Return (X, Y) of the center of cell containing provided text 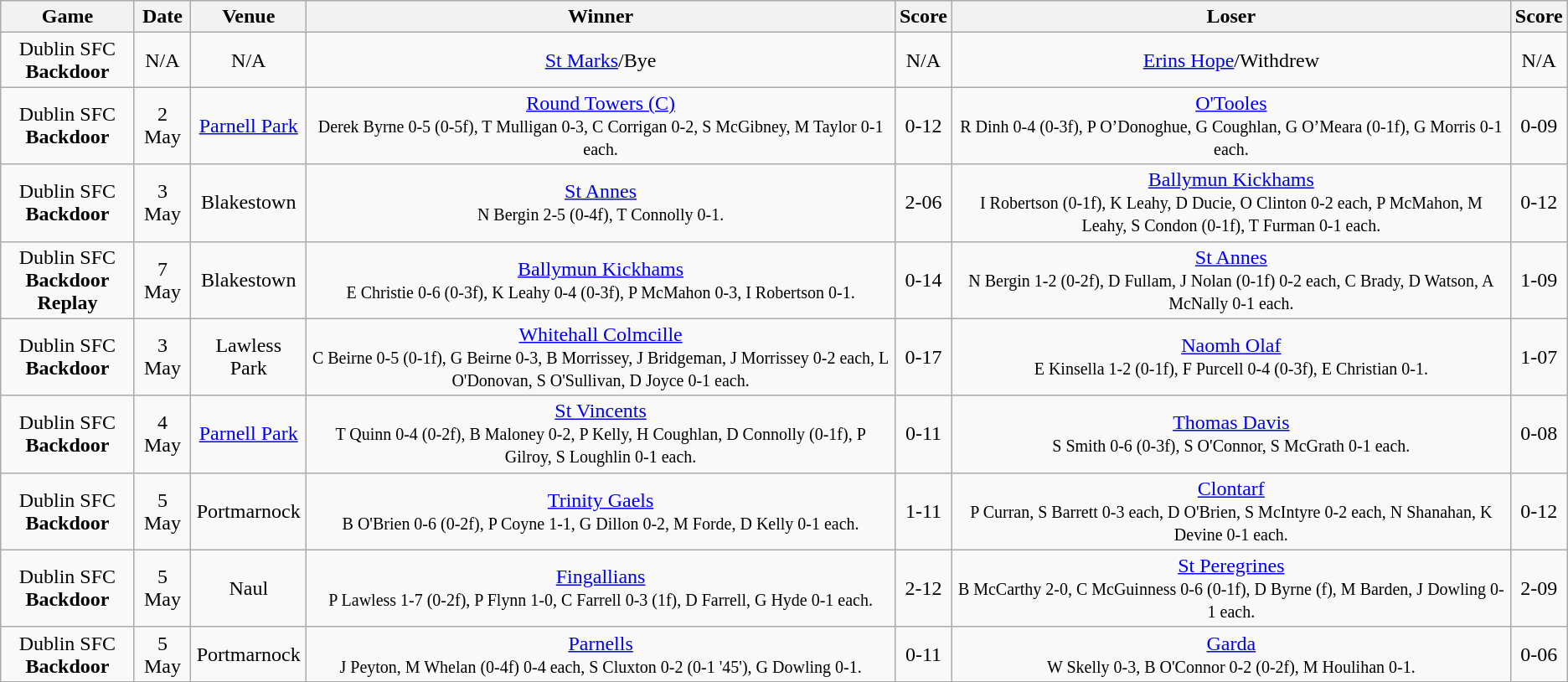
2-12 (923, 588)
0-17 (923, 357)
St Marks/Bye (601, 60)
0-06 (1539, 654)
Whitehall ColmcilleC Beirne 0-5 (0-1f), G Beirne 0-3, B Morrissey, J Bridgeman, J Morrissey 0-2 each, L O'Donovan, S O'Sullivan, D Joyce 0-1 each. (601, 357)
Erins Hope/Withdrew (1231, 60)
FingalliansP Lawless 1-7 (0-2f), P Flynn 1-0, C Farrell 0-3 (1f), D Farrell, G Hyde 0-1 each. (601, 588)
Trinity GaelsB O'Brien 0-6 (0-2f), P Coyne 1-1, G Dillon 0-2, M Forde, D Kelly 0-1 each. (601, 511)
1-07 (1539, 357)
Loser (1231, 17)
Game (67, 17)
7 May (162, 280)
Thomas DavisS Smith 0-6 (0-3f), S O'Connor, S McGrath 0-1 each. (1231, 434)
0-14 (923, 280)
Lawless Park (249, 357)
ClontarfP Curran, S Barrett 0-3 each, D O'Brien, S McIntyre 0-2 each, N Shanahan, K Devine 0-1 each. (1231, 511)
St AnnesN Bergin 2-5 (0-4f), T Connolly 0-1. (601, 203)
0-09 (1539, 126)
St AnnesN Bergin 1-2 (0-2f), D Fullam, J Nolan (0-1f) 0-2 each, C Brady, D Watson, A McNally 0-1 each. (1231, 280)
0-08 (1539, 434)
GardaW Skelly 0-3, B O'Connor 0-2 (0-2f), M Houlihan 0-1. (1231, 654)
Naomh OlafE Kinsella 1-2 (0-1f), F Purcell 0-4 (0-3f), E Christian 0-1. (1231, 357)
O'ToolesR Dinh 0-4 (0-3f), P O’Donoghue, G Coughlan, G O’Meara (0-1f), G Morris 0-1 each. (1231, 126)
ParnellsJ Peyton, M Whelan (0-4f) 0-4 each, S Cluxton 0-2 (0-1 '45'), G Dowling 0-1. (601, 654)
Naul (249, 588)
1-11 (923, 511)
Ballymun KickhamsI Robertson (0-1f), K Leahy, D Ducie, O Clinton 0-2 each, P McMahon, M Leahy, S Condon (0-1f), T Furman 0-1 each. (1231, 203)
4 May (162, 434)
Dublin SFCBackdoor Replay (67, 280)
2-06 (923, 203)
1-09 (1539, 280)
Round Towers (C)Derek Byrne 0-5 (0-5f), T Mulligan 0-3, C Corrigan 0-2, S McGibney, M Taylor 0-1 each. (601, 126)
Ballymun KickhamsE Christie 0-6 (0-3f), K Leahy 0-4 (0-3f), P McMahon 0-3, I Robertson 0-1. (601, 280)
St VincentsT Quinn 0-4 (0-2f), B Maloney 0-2, P Kelly, H Coughlan, D Connolly (0-1f), P Gilroy, S Loughlin 0-1 each. (601, 434)
St PeregrinesB McCarthy 2-0, C McGuinness 0-6 (0-1f), D Byrne (f), M Barden, J Dowling 0-1 each. (1231, 588)
Venue (249, 17)
2 May (162, 126)
Date (162, 17)
2-09 (1539, 588)
Winner (601, 17)
